Locate the cell with the specified text and output its [X, Y] center coordinate. 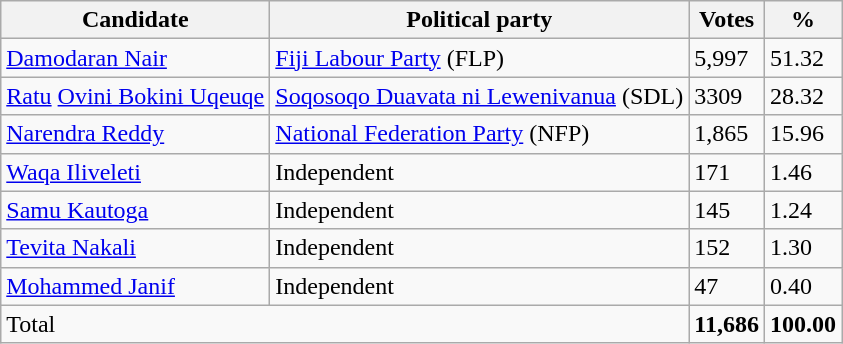
Fiji Labour Party (FLP) [480, 58]
1.30 [804, 248]
Waqa Iliveleti [136, 172]
Total [345, 324]
Tevita Nakali [136, 248]
28.32 [804, 96]
Samu Kautoga [136, 210]
11,686 [727, 324]
1.24 [804, 210]
100.00 [804, 324]
152 [727, 248]
Mohammed Janif [136, 286]
145 [727, 210]
Candidate [136, 20]
1.46 [804, 172]
Narendra Reddy [136, 134]
Damodaran Nair [136, 58]
3309 [727, 96]
171 [727, 172]
% [804, 20]
15.96 [804, 134]
0.40 [804, 286]
Political party [480, 20]
51.32 [804, 58]
Votes [727, 20]
1,865 [727, 134]
Ratu Ovini Bokini Uqeuqe [136, 96]
5,997 [727, 58]
National Federation Party (NFP) [480, 134]
47 [727, 286]
Soqosoqo Duavata ni Lewenivanua (SDL) [480, 96]
